Extract the (x, y) coordinate from the center of the cell holding the provided text.  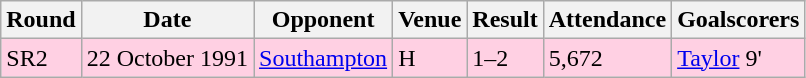
Date (167, 20)
Result (505, 20)
22 October 1991 (167, 58)
H (430, 58)
Southampton (324, 58)
Round (41, 20)
1–2 (505, 58)
Opponent (324, 20)
SR2 (41, 58)
5,672 (607, 58)
Goalscorers (738, 20)
Venue (430, 20)
Attendance (607, 20)
Taylor 9' (738, 58)
